Scan for the cell matching the given text and deliver its [x, y] coordinate at center. 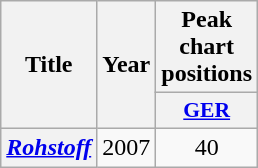
2007 [126, 147]
Rohstoff [49, 147]
Title [49, 65]
Year [126, 65]
GER [207, 111]
40 [207, 147]
Peak chart positions [207, 47]
